Determine the [x, y] coordinate at the center of the cell enclosing the given text.  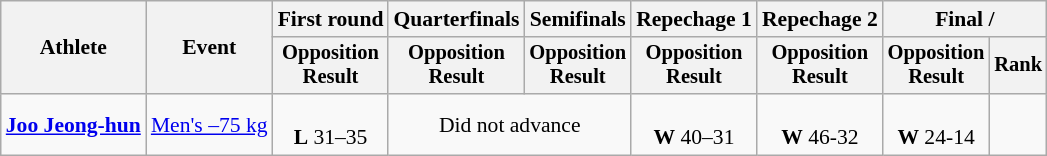
Quarterfinals [456, 19]
W 24-14 [936, 124]
Repechage 1 [694, 19]
Final / [965, 19]
L 31–35 [331, 124]
W 40–31 [694, 124]
Repechage 2 [820, 19]
Men's –75 kg [210, 124]
Rank [1018, 66]
Joo Jeong-hun [74, 124]
W 46-32 [820, 124]
Athlete [74, 48]
First round [331, 19]
Event [210, 48]
Semifinals [578, 19]
Did not advance [510, 124]
